For the text-containing cell, return its midpoint in (x, y) coordinate format. 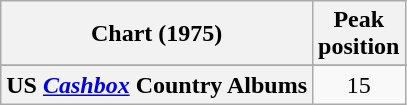
Peakposition (359, 34)
US Cashbox Country Albums (157, 85)
Chart (1975) (157, 34)
15 (359, 85)
